Search for the cell housing the specified text and yield its [x, y] center coordinate. 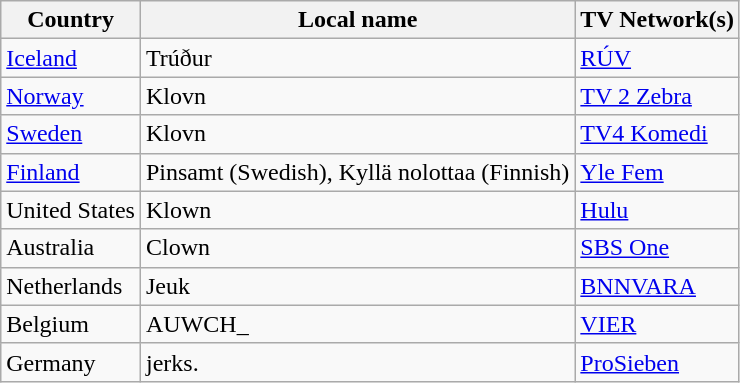
Country [71, 20]
Sweden [71, 134]
Local name [357, 20]
BNNVARA [658, 286]
Hulu [658, 210]
United States [71, 210]
SBS One [658, 248]
Belgium [71, 324]
Clown [357, 248]
VIER [658, 324]
Trúður [357, 58]
RÚV [658, 58]
Finland [71, 172]
Yle Fem [658, 172]
TV 2 Zebra [658, 96]
jerks. [357, 362]
TV4 Komedi [658, 134]
ProSieben [658, 362]
Iceland [71, 58]
Germany [71, 362]
Norway [71, 96]
Netherlands [71, 286]
Australia [71, 248]
Klown [357, 210]
Jeuk [357, 286]
TV Network(s) [658, 20]
Pinsamt (Swedish), Kyllä nolottaa (Finnish) [357, 172]
AUWCH_ [357, 324]
